Provide the [X, Y] coordinate of the cell's center where the given text is located.  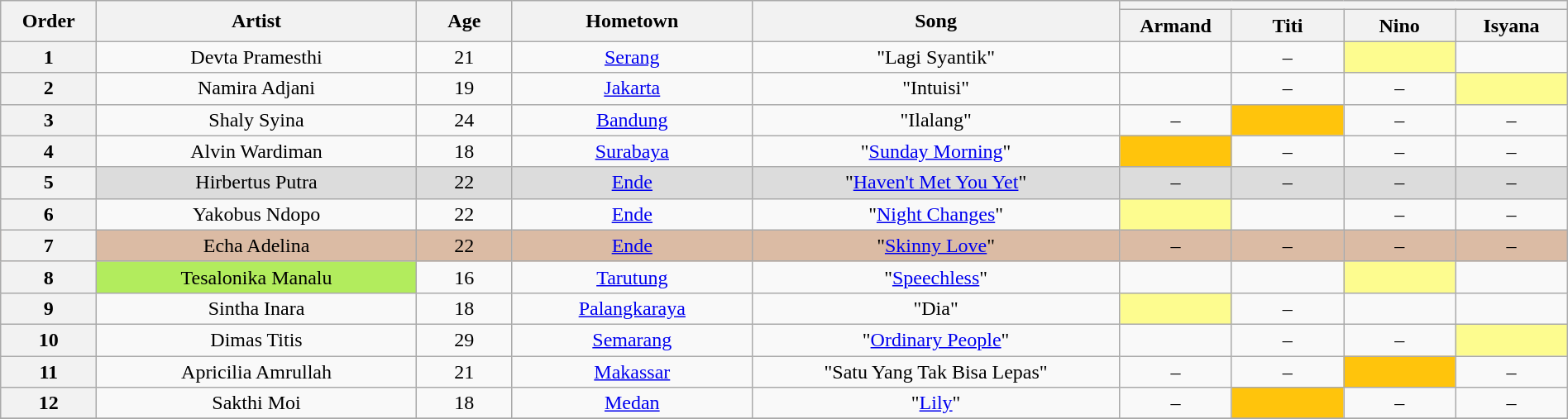
6 [49, 214]
1 [49, 57]
19 [464, 88]
Bandung [632, 120]
9 [49, 308]
Titi [1287, 26]
Hirbertus Putra [256, 183]
"Lily" [936, 403]
"Skinny Love" [936, 245]
Artist [256, 21]
Order [49, 21]
"Haven't Met You Yet" [936, 183]
Nino [1399, 26]
"Ordinary People" [936, 340]
"Ilalang" [936, 120]
2 [49, 88]
Song [936, 21]
Apricilia Amrullah [256, 371]
Yakobus Ndopo [256, 214]
Semarang [632, 340]
Devta Pramesthi [256, 57]
Alvin Wardiman [256, 151]
Isyana [1512, 26]
Echa Adelina [256, 245]
29 [464, 340]
Sintha Inara [256, 308]
12 [49, 403]
Sakthi Moi [256, 403]
"Dia" [936, 308]
Palangkaraya [632, 308]
4 [49, 151]
11 [49, 371]
Armand [1176, 26]
Surabaya [632, 151]
5 [49, 183]
"Satu Yang Tak Bisa Lepas" [936, 371]
Jakarta [632, 88]
16 [464, 277]
"Lagi Syantik" [936, 57]
10 [49, 340]
7 [49, 245]
Hometown [632, 21]
"Sunday Morning" [936, 151]
"Speechless" [936, 277]
8 [49, 277]
Makassar [632, 371]
Shaly Syina [256, 120]
"Intuisi" [936, 88]
Dimas Titis [256, 340]
Tarutung [632, 277]
3 [49, 120]
"Night Changes" [936, 214]
Namira Adjani [256, 88]
Age [464, 21]
24 [464, 120]
Medan [632, 403]
Tesalonika Manalu [256, 277]
Serang [632, 57]
